Search for the cell housing the specified text and yield its (x, y) center coordinate. 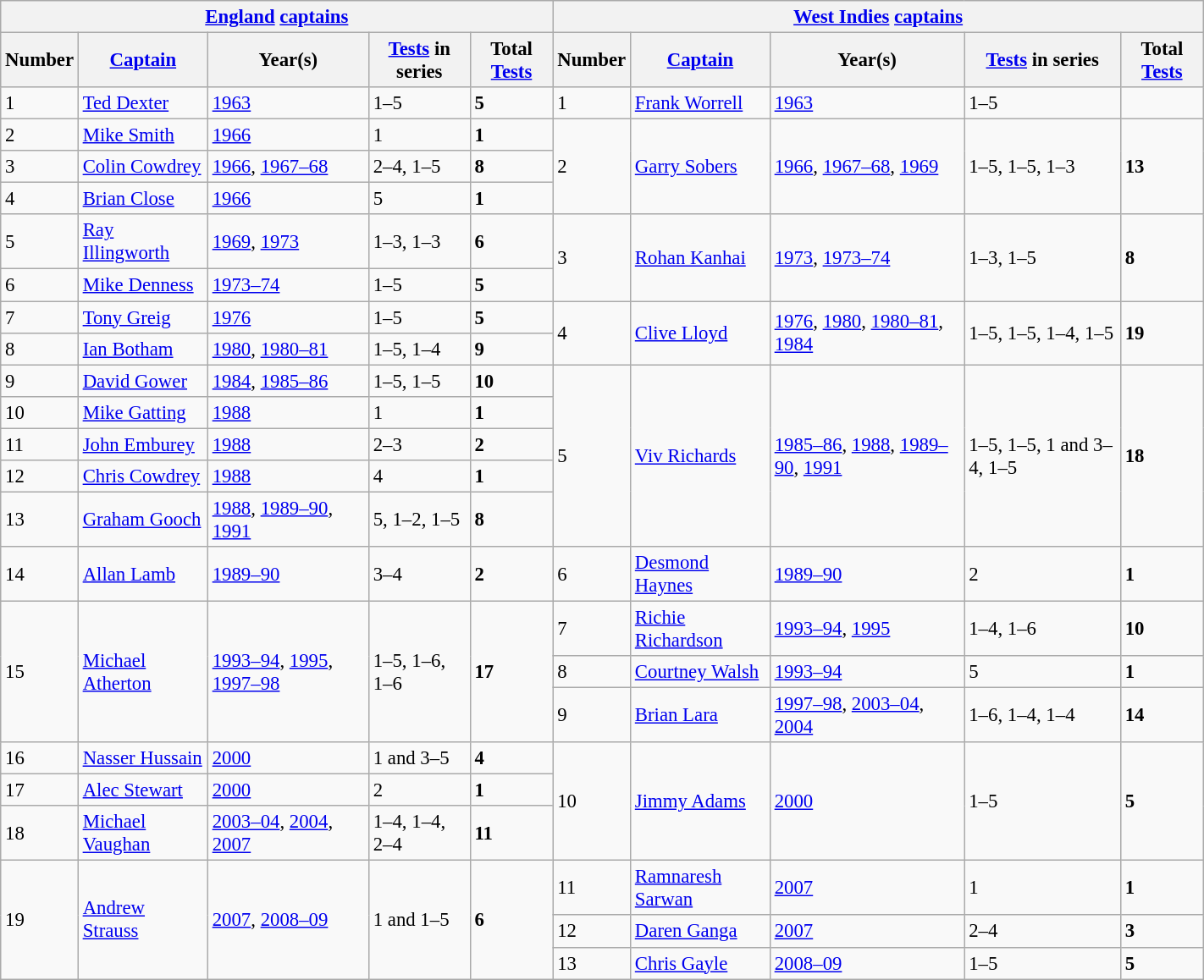
Andrew Strauss (142, 920)
Brian Close (142, 199)
1–3, 1–3 (419, 242)
Ramnaresh Sarwan (701, 889)
1–5, 1–5 (419, 381)
Michael Atherton (142, 672)
1–5, 1–5, 1–4, 1–5 (1042, 333)
Alec Stewart (142, 790)
1993–94, 1995 (867, 628)
Chris Gayle (701, 963)
Mike Gatting (142, 412)
1976, 1980, 1980–81, 1984 (867, 333)
1–6, 1–4, 1–4 (1042, 716)
Brian Lara (701, 716)
Garry Sobers (701, 168)
Colin Cowdrey (142, 167)
Chris Cowdrey (142, 476)
15 (40, 672)
1–5, 1–5, 1 and 3–4, 1–5 (1042, 455)
Mike Smith (142, 135)
1 and 1–5 (419, 920)
Graham Gooch (142, 520)
Nasser Hussain (142, 758)
John Emburey (142, 444)
1969, 1973 (288, 242)
1993–94, 1995, 1997–98 (288, 672)
16 (40, 758)
1973–74 (288, 285)
Jimmy Adams (701, 801)
England captains (277, 17)
West Indies captains (878, 17)
Allan Lamb (142, 574)
1–3, 1–5 (1042, 258)
2–3 (419, 444)
1966, 1967–68 (288, 167)
1985–86, 1988, 1989–90, 1991 (867, 455)
David Gower (142, 381)
1–5, 1–6, 1–6 (419, 672)
2–4 (1042, 932)
Tony Greig (142, 317)
Frank Worrell (701, 103)
1 and 3–5 (419, 758)
Clive Lloyd (701, 333)
1–5, 1–5, 1–3 (1042, 168)
Ted Dexter (142, 103)
Rohan Kanhai (701, 258)
1973, 1973–74 (867, 258)
3–4 (419, 574)
1984, 1985–86 (288, 381)
2008–09 (867, 963)
1–5, 1–4 (419, 349)
Richie Richardson (701, 628)
1–4, 1–6 (1042, 628)
2003–04, 2004, 2007 (288, 833)
1–4, 1–4, 2–4 (419, 833)
1997–98, 2003–04, 2004 (867, 716)
Courtney Walsh (701, 672)
1976 (288, 317)
Ray Illingworth (142, 242)
2007, 2008–09 (288, 920)
Desmond Haynes (701, 574)
1980, 1980–81 (288, 349)
2–4, 1–5 (419, 167)
5, 1–2, 1–5 (419, 520)
1966, 1967–68, 1969 (867, 168)
1988, 1989–90, 1991 (288, 520)
Mike Denness (142, 285)
Viv Richards (701, 455)
Ian Botham (142, 349)
Michael Vaughan (142, 833)
Daren Ganga (701, 932)
1993–94 (867, 672)
